Find where the given text appears and provide that cell's center as [X, Y] coordinate. 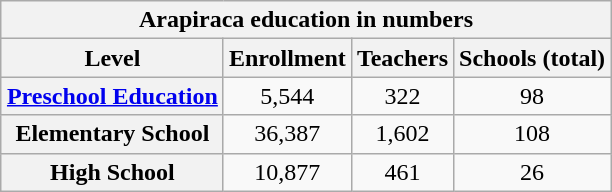
Arapiraca education in numbers [306, 20]
Preschool Education [112, 96]
98 [532, 96]
5,544 [287, 96]
Schools (total) [532, 58]
Teachers [402, 58]
1,602 [402, 134]
High School [112, 172]
Level [112, 58]
Enrollment [287, 58]
10,877 [287, 172]
26 [532, 172]
36,387 [287, 134]
322 [402, 96]
108 [532, 134]
461 [402, 172]
Elementary School [112, 134]
